Output the (x, y) coordinate of the center of the cell containing the given text.  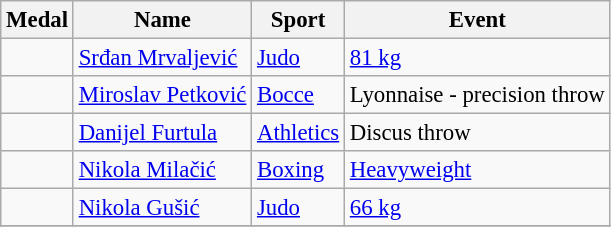
Miroslav Petković (162, 95)
Nikola Milačić (162, 170)
Athletics (298, 133)
81 kg (478, 58)
66 kg (478, 208)
Medal (38, 20)
Sport (298, 20)
Srđan Mrvaljević (162, 58)
Discus throw (478, 133)
Nikola Gušić (162, 208)
Bocce (298, 95)
Event (478, 20)
Danijel Furtula (162, 133)
Name (162, 20)
Lyonnaise - precision throw (478, 95)
Boxing (298, 170)
Heavyweight (478, 170)
